Provide the [X, Y] coordinate of the cell's center where the given text is located.  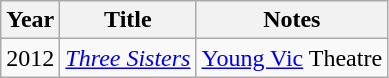
2012 [30, 58]
Three Sisters [128, 58]
Year [30, 20]
Title [128, 20]
Notes [292, 20]
Young Vic Theatre [292, 58]
